Determine the [x, y] coordinate at the center of the cell enclosing the given text.  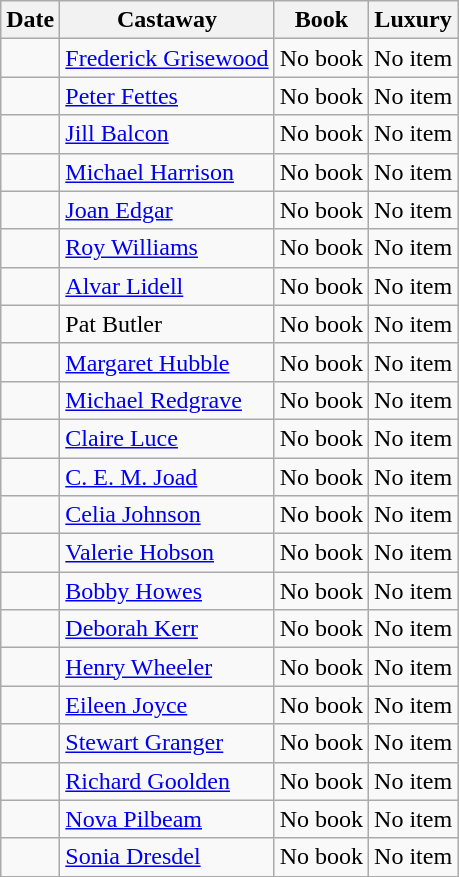
Valerie Hobson [167, 553]
Peter Fettes [167, 96]
Castaway [167, 20]
Henry Wheeler [167, 667]
Book [321, 20]
Deborah Kerr [167, 629]
Frederick Grisewood [167, 58]
Claire Luce [167, 438]
Margaret Hubble [167, 362]
Alvar Lidell [167, 286]
Luxury [414, 20]
Sonia Dresdel [167, 857]
Celia Johnson [167, 515]
Jill Balcon [167, 134]
Eileen Joyce [167, 705]
Roy Williams [167, 248]
Joan Edgar [167, 210]
Pat Butler [167, 324]
Nova Pilbeam [167, 819]
Michael Harrison [167, 172]
Michael Redgrave [167, 400]
Date [30, 20]
C. E. M. Joad [167, 477]
Richard Goolden [167, 781]
Bobby Howes [167, 591]
Stewart Granger [167, 743]
